Return [X, Y] of the center of cell containing provided text 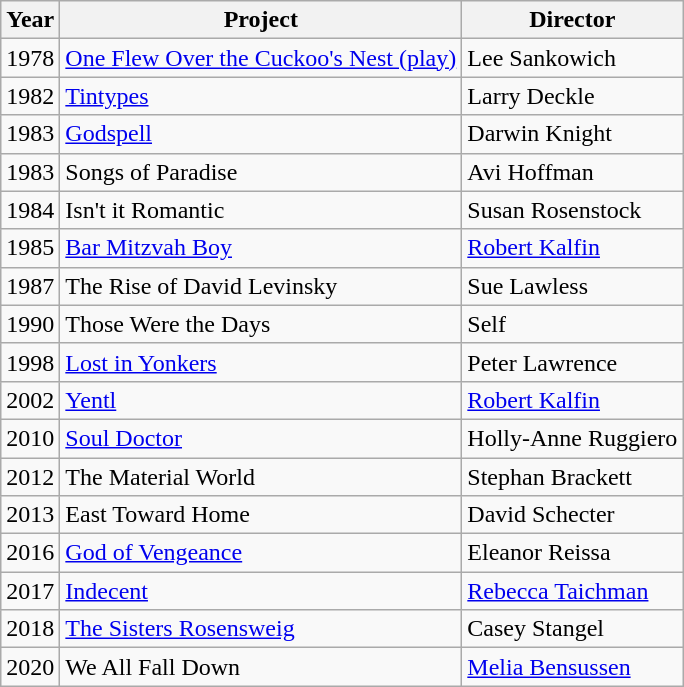
East Toward Home [261, 515]
2002 [30, 400]
Songs of Paradise [261, 172]
Eleanor Reissa [572, 553]
God of Vengeance [261, 553]
2013 [30, 515]
Godspell [261, 134]
2017 [30, 591]
1982 [30, 96]
The Sisters Rosensweig [261, 629]
Avi Hoffman [572, 172]
Stephan Brackett [572, 477]
Project [261, 20]
The Material World [261, 477]
Melia Bensussen [572, 667]
We All Fall Down [261, 667]
2018 [30, 629]
Year [30, 20]
Bar Mitzvah Boy [261, 248]
Those Were the Days [261, 324]
1990 [30, 324]
Isn't it Romantic [261, 210]
Lee Sankowich [572, 58]
Sue Lawless [572, 286]
David Schecter [572, 515]
Peter Lawrence [572, 362]
Tintypes [261, 96]
The Rise of David Levinsky [261, 286]
Darwin Knight [572, 134]
Soul Doctor [261, 438]
2016 [30, 553]
Susan Rosenstock [572, 210]
Lost in Yonkers [261, 362]
Holly-Anne Ruggiero [572, 438]
1985 [30, 248]
Yentl [261, 400]
Self [572, 324]
Larry Deckle [572, 96]
1984 [30, 210]
2012 [30, 477]
Casey Stangel [572, 629]
1998 [30, 362]
1987 [30, 286]
Rebecca Taichman [572, 591]
Director [572, 20]
2010 [30, 438]
2020 [30, 667]
1978 [30, 58]
Indecent [261, 591]
One Flew Over the Cuckoo's Nest (play) [261, 58]
